Find where the given text appears and provide that cell's center as (x, y) coordinate. 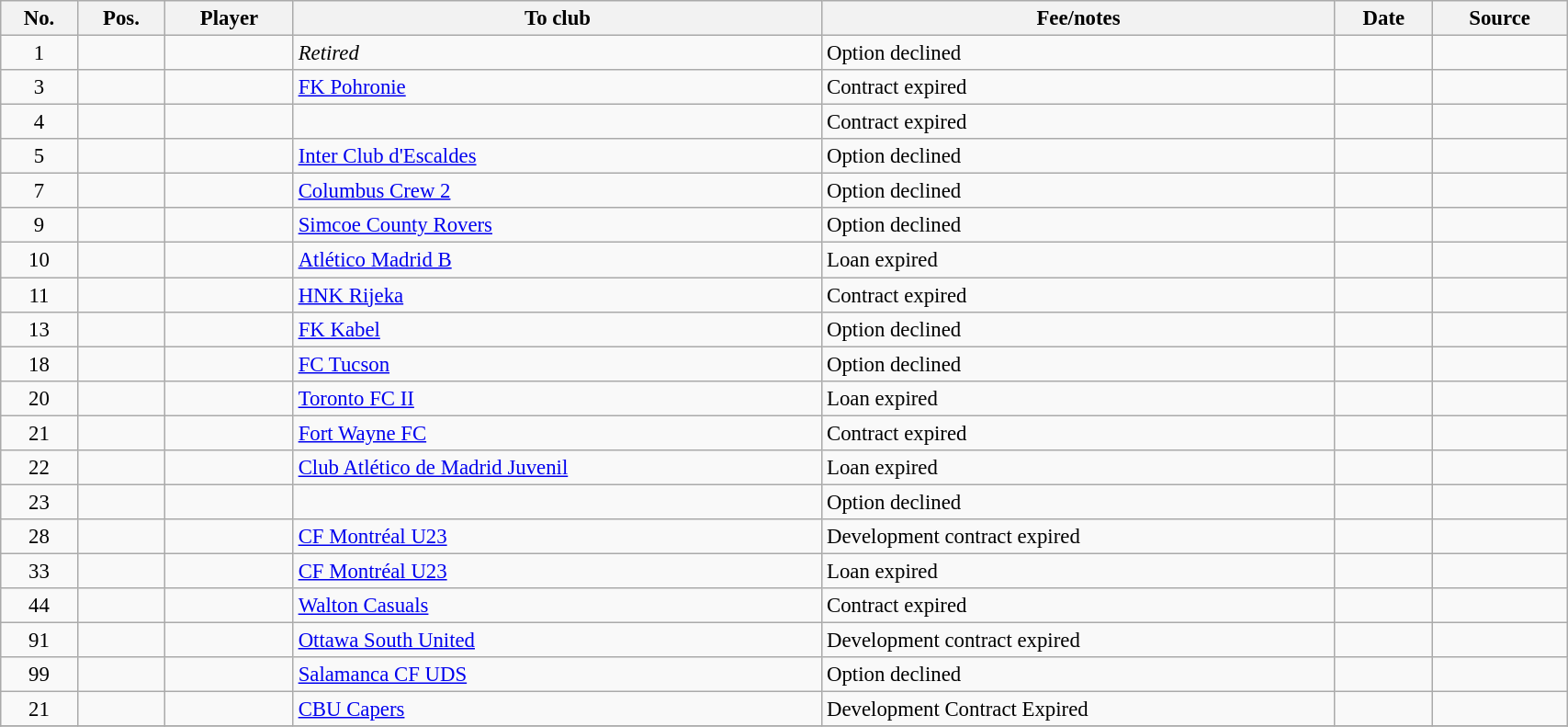
Date (1383, 18)
1 (39, 53)
10 (39, 260)
Player (230, 18)
HNK Rijeka (557, 295)
Fort Wayne FC (557, 433)
Club Atlético de Madrid Juvenil (557, 468)
Columbus Crew 2 (557, 191)
11 (39, 295)
13 (39, 329)
To club (557, 18)
Inter Club d'Escaldes (557, 156)
Toronto FC II (557, 398)
Source (1499, 18)
28 (39, 537)
Atlético Madrid B (557, 260)
CBU Capers (557, 710)
Retired (557, 53)
Ottawa South United (557, 641)
Salamanca CF UDS (557, 675)
No. (39, 18)
7 (39, 191)
5 (39, 156)
9 (39, 225)
33 (39, 571)
44 (39, 606)
Simcoe County Rovers (557, 225)
20 (39, 398)
Fee/notes (1078, 18)
3 (39, 87)
18 (39, 364)
22 (39, 468)
FC Tucson (557, 364)
Development Contract Expired (1078, 710)
4 (39, 122)
91 (39, 641)
FK Pohronie (557, 87)
FK Kabel (557, 329)
Pos. (121, 18)
23 (39, 502)
99 (39, 675)
Walton Casuals (557, 606)
